Locate the cell with the specified text and output its (x, y) center coordinate. 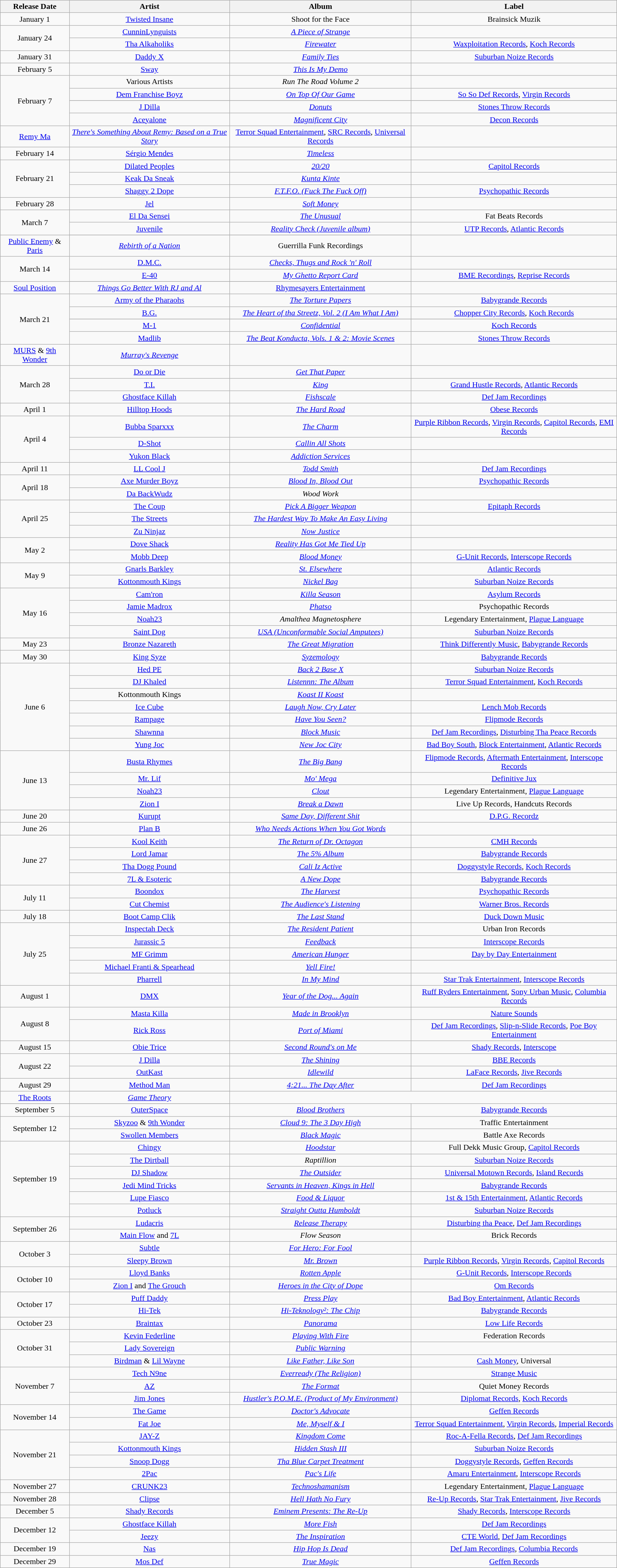
Killa Season (320, 594)
El Da Sensei (150, 216)
Hed PE (150, 669)
November 7 (35, 1386)
T.I. (150, 385)
February 21 (35, 178)
Plan B (150, 829)
The Hardest Way To Make An Easy Living (320, 519)
Roc-A-Fella Records, Def Jam Recordings (514, 1436)
August 29 (35, 1085)
Cam'ron (150, 594)
Quiet Money Records (514, 1386)
Capitol Records (514, 166)
June 26 (35, 829)
Epitaph Records (514, 506)
Donuts (320, 107)
B.G. (150, 313)
March 28 (35, 384)
Mobb Deep (150, 556)
Tha Alkaholiks (150, 44)
Interscope Records (514, 942)
Disturbing tha Peace, Def Jam Recordings (514, 1223)
Yukon Black (150, 456)
Om Records (514, 1286)
There's Something About Remy: Based on a True Story (150, 136)
Zu Ninjaz (150, 531)
Asylum Records (514, 594)
Terror Squad Entertainment, SRC Records, Universal Records (320, 136)
Dove Shack (150, 544)
DJ Shadow (150, 1173)
LL Cool J (150, 469)
Shoot for the Face (320, 19)
February 7 (35, 101)
Lady Sovereign (150, 1348)
The Game (150, 1411)
November 28 (35, 1499)
Lord Jamar (150, 854)
Full Dekk Music Group, Capitol Records (514, 1147)
Shaggy 2 Dope (150, 191)
Public Enemy & Paris (35, 246)
Madlib (150, 338)
Think Differently Music, Babygrande Records (514, 644)
Blood Money (320, 556)
Eminem Presents: The Re-Up (320, 1511)
Hi-Teknology²: The Chip (320, 1311)
Second Round's on Me (320, 1047)
August 22 (35, 1066)
April 11 (35, 469)
Mos Def (150, 1561)
Brick Records (514, 1235)
The Charm (320, 426)
Obese Records (514, 410)
Cash Money, Universal (514, 1361)
Various Artists (150, 82)
August 15 (35, 1047)
Things Go Better With RJ and Al (150, 288)
Block Music (320, 732)
Raptillion (320, 1160)
Atlantic Records (514, 569)
Release Date (35, 7)
USA (Unconformable Social Amputees) (320, 632)
Blood In, Blood Out (320, 481)
April 25 (35, 519)
Kool Keith (150, 841)
Timeless (320, 153)
Re-Up Records, Star Trak Entertainment, Jive Records (514, 1499)
Lloyd Banks (150, 1273)
October 3 (35, 1254)
A New Dope (320, 879)
Jamie Madrox (150, 607)
Inspectah Deck (150, 929)
Doggystyle Records, Koch Records (514, 866)
Family Ties (320, 57)
Listennn: The Album (320, 682)
September 26 (35, 1229)
Terror Squad Entertainment, Virgin Records, Imperial Records (514, 1423)
Lench Mob Records (514, 707)
Federation Records (514, 1336)
Rhymesayers Entertainment (320, 288)
Jedi Mind Tricks (150, 1185)
Technoshamanism (320, 1486)
Fat Beats Records (514, 216)
October 10 (35, 1279)
Braintax (150, 1323)
Lupe Fiasco (150, 1198)
December 12 (35, 1530)
Sway (150, 69)
Def Jam Recordings, Disturbing Tha Peace Records (514, 732)
Obie Trice (150, 1047)
Waxploitation Records, Koch Records (514, 44)
Tech N9ne (150, 1373)
The Inspiration (320, 1536)
The Unusual (320, 216)
Public Warning (320, 1348)
E-40 (150, 275)
Low Life Records (514, 1323)
Straight Outta Humboldt (320, 1210)
Chingy (150, 1147)
February 28 (35, 204)
Definitive Jux (514, 778)
Hell Hath No Fury (320, 1499)
Traffic Entertainment (514, 1122)
Firewater (320, 44)
The Roots (35, 1097)
Doggystyle Records, Geffen Records (514, 1461)
Like Father, Like Son (320, 1361)
D.M.C. (150, 263)
Birdman & Lil Wayne (150, 1361)
January 1 (35, 19)
King Syze (150, 657)
November 21 (35, 1455)
On Top Of Our Game (320, 94)
CunninLynguists (150, 32)
February 5 (35, 69)
The Resident Patient (320, 929)
Kunta Kinte (320, 179)
September 19 (35, 1179)
True Magic (320, 1561)
Who Needs Actions When You Got Words (320, 829)
Reality Has Got Me Tied Up (320, 544)
Swollen Members (150, 1135)
Amalthea Magnetosphere (320, 619)
For Hero: For Fool (320, 1248)
Laugh Now, Cry Later (320, 707)
July 11 (35, 898)
Nas (150, 1549)
June 20 (35, 816)
Masta Killa (150, 1013)
May 16 (35, 613)
The Streets (150, 519)
Koch Records (514, 325)
Clout (320, 791)
Bad Boy Entertainment, Atlantic Records (514, 1298)
Playing With Fire (320, 1336)
October 23 (35, 1323)
Fat Joe (150, 1423)
Addiction Services (320, 456)
MURS & 9th Wonder (35, 355)
Feedback (320, 942)
Aceyalone (150, 119)
The Format (320, 1386)
May 23 (35, 644)
Artist (150, 7)
Dem Franchise Boyz (150, 94)
Grand Hustle Records, Atlantic Records (514, 385)
M-1 (150, 325)
Fishscale (320, 397)
Me, Myself & I (320, 1423)
So So Def Records, Virgin Records (514, 94)
March 7 (35, 222)
May 30 (35, 657)
Ruff Ryders Entertainment, Sony Urban Music, Columbia Records (514, 996)
Phatso (320, 607)
Magnificent City (320, 119)
OuterSpace (150, 1110)
Daddy X (150, 57)
Michael Franti & Spearhead (150, 967)
Flipmode Records (514, 719)
Skyzoo & 9th Wonder (150, 1122)
Zion I and The Grouch (150, 1286)
Tha Blue Carpet Treatment (320, 1461)
F.T.F.O. (Fuck The Fuck Off) (320, 191)
The Torture Papers (320, 300)
Battle Axe Records (514, 1135)
Potluck (150, 1210)
Flipmode Records, Aftermath Entertainment, Interscope Records (514, 761)
Snoop Dogg (150, 1461)
Yung Joc (150, 744)
Todd Smith (320, 469)
Army of the Pharaohs (150, 300)
Hilltop Hoods (150, 410)
Rampage (150, 719)
December 29 (35, 1561)
Jim Jones (150, 1398)
Live Up Records, Handcuts Records (514, 804)
Mr. Lif (150, 778)
This Is My Demo (320, 69)
Sérgio Mendes (150, 153)
Koast II Koast (320, 694)
BME Recordings, Reprise Records (514, 275)
Same Day, Different Shit (320, 816)
July 18 (35, 916)
Ice Cube (150, 707)
The Return of Dr. Octagon (320, 841)
Day by Day Entertainment (514, 954)
Food & Liquor (320, 1198)
Star Trak Entertainment, Interscope Records (514, 979)
August 8 (35, 1024)
December 5 (35, 1511)
The 5% Album (320, 854)
Shady Records, Interscope (514, 1047)
Reality Check (Juvenile album) (320, 229)
Idlewild (320, 1072)
The Dirtball (150, 1160)
Get That Paper (320, 372)
February 14 (35, 153)
Hoodstar (320, 1147)
April 1 (35, 410)
Mr. Brown (320, 1261)
Def Jam Recordings, Slip-n-Slide Records, Poe Boy Entertainment (514, 1030)
Def Jam Recordings, Columbia Records (514, 1549)
Hip Hop Is Dead (320, 1549)
Release Therapy (320, 1223)
Shawnna (150, 732)
Jeezy (150, 1536)
May 2 (35, 550)
Hidden Stash III (320, 1449)
Album (320, 7)
Blood Brothers (320, 1110)
March 21 (35, 319)
Cut Chemist (150, 904)
Remy Ma (35, 136)
Twisted Insane (150, 19)
BBE Records (514, 1060)
The Heart of tha Streetz, Vol. 2 (I Am What I Am) (320, 313)
Boondox (150, 891)
Busta Rhymes (150, 761)
CTE World, Def Jam Recordings (514, 1536)
Have You Seen? (320, 719)
March 14 (35, 269)
Nickel Bag (320, 581)
Soul Position (35, 288)
Keak Da Sneak (150, 179)
Now Justice (320, 531)
Bad Boy South, Block Entertainment, Atlantic Records (514, 744)
Wood Work (320, 494)
Tha Dogg Pound (150, 866)
Shady Records, Interscope Records (514, 1511)
September 12 (35, 1129)
Brainsick Muzik (514, 19)
Terror Squad Entertainment, Koch Records (514, 682)
Dilated Peoples (150, 166)
7L & Esoteric (150, 879)
Panorama (320, 1323)
American Hunger (320, 954)
Bubba Sparxxx (150, 426)
Diplomat Records, Koch Records (514, 1398)
The Last Stand (320, 916)
Purple Ribbon Records, Virgin Records, Capitol Records, EMI Records (514, 426)
Pac's Life (320, 1474)
Black Magic (320, 1135)
October 17 (35, 1304)
Kevin Federline (150, 1336)
The Shining (320, 1060)
More Fish (320, 1524)
Rotten Apple (320, 1273)
A Piece of Strange (320, 32)
LaFace Records, Jive Records (514, 1072)
Mo' Mega (320, 778)
1st & 15th Entertainment, Atlantic Records (514, 1198)
Rick Ross (150, 1030)
JAY-Z (150, 1436)
Bronze Nazareth (150, 644)
2Pac (150, 1474)
Zion I (150, 804)
Amaru Entertainment, Interscope Records (514, 1474)
January 24 (35, 38)
Cloud 9: The 3 Day High (320, 1122)
The Audience's Listening (320, 904)
The Coup (150, 506)
August 1 (35, 996)
Rebirth of a Nation (150, 246)
Checks, Thugs and Rock 'n' Roll (320, 263)
Saint Dog (150, 632)
4:21... The Day After (320, 1085)
November 27 (35, 1486)
Boot Camp Clik (150, 916)
King (320, 385)
In My Mind (320, 979)
Subtle (150, 1248)
CRUNK23 (150, 1486)
Yell Fire! (320, 967)
Jel (150, 204)
Da BackWudz (150, 494)
Soft Money (320, 204)
Made in Brooklyn (320, 1013)
Syzemology (320, 657)
Method Man (150, 1085)
June 6 (35, 707)
Break a Dawn (320, 804)
The Harvest (320, 891)
St. Elsewhere (320, 569)
November 14 (35, 1417)
Strange Music (514, 1373)
July 25 (35, 954)
Juvenile (150, 229)
The Big Bang (320, 761)
Clipse (150, 1499)
CMH Records (514, 841)
Chopper City Records, Koch Records (514, 313)
Shady Records (150, 1511)
My Ghetto Report Card (320, 275)
Flow Season (320, 1235)
MF Grimm (150, 954)
Warner Bros. Records (514, 904)
Duck Down Music (514, 916)
September 5 (35, 1110)
Pick A Bigger Weapon (320, 506)
20/20 (320, 166)
Confidential (320, 325)
Do or Die (150, 372)
Axe Murder Boyz (150, 481)
Ludacris (150, 1223)
Nature Sounds (514, 1013)
Game Theory (150, 1097)
D-Shot (150, 444)
April 18 (35, 487)
Hi-Tek (150, 1311)
Main Flow and 7L (150, 1235)
December 19 (35, 1549)
May 9 (35, 575)
Jurassic 5 (150, 942)
Urban Iron Records (514, 929)
June 13 (35, 780)
D.P.G. Recordz (514, 816)
DJ Khaled (150, 682)
Kurupt (150, 816)
The Beat Konducta, Vols. 1 & 2: Movie Scenes (320, 338)
Callin All Shots (320, 444)
January 31 (35, 57)
Cali Iz Active (320, 866)
October 31 (35, 1348)
AZ (150, 1386)
Decon Records (514, 119)
Label (514, 7)
June 27 (35, 860)
Year of the Dog... Again (320, 996)
Port of Miami (320, 1030)
Pharrell (150, 979)
Universal Motown Records, Island Records (514, 1173)
Everready (The Religion) (320, 1373)
The Hard Road (320, 410)
Sleepy Brown (150, 1261)
Purple Ribbon Records, Virgin Records, Capitol Records (514, 1261)
Servants in Heaven, Kings in Hell (320, 1185)
Press Play (320, 1298)
Kingdom Come (320, 1436)
New Joc City (320, 744)
UTP Records, Atlantic Records (514, 229)
Guerrilla Funk Recordings (320, 246)
April 4 (35, 439)
Heroes in the City of Dope (320, 1286)
Doctor's Advocate (320, 1411)
Gnarls Barkley (150, 569)
Hustler's P.O.M.E. (Product of My Environment) (320, 1398)
DMX (150, 996)
OutKast (150, 1072)
Murray's Revenge (150, 355)
Back 2 Base X (320, 669)
The Outsider (320, 1173)
The Great Migration (320, 644)
Puff Daddy (150, 1298)
Run The Road Volume 2 (320, 82)
